Scan for the cell matching the given text and deliver its [x, y] coordinate at center. 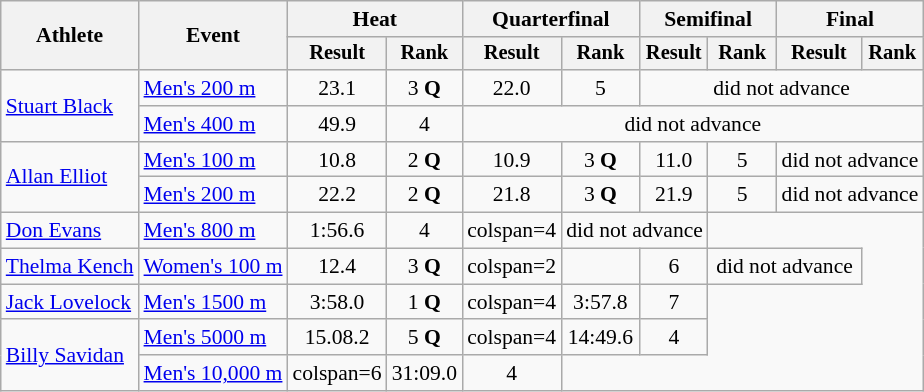
Thelma Kench [70, 267]
Quarterfinal [551, 19]
Men's 5000 m [214, 338]
12.4 [338, 267]
Billy Savidan [70, 356]
colspan=2 [512, 267]
15.08.2 [338, 338]
11.0 [674, 160]
Semifinal [708, 19]
14:49.6 [600, 338]
3:58.0 [338, 302]
Athlete [70, 36]
colspan=6 [338, 373]
Heat [376, 19]
1 Q [424, 302]
23.1 [338, 88]
Women's 100 m [214, 267]
22.0 [512, 88]
1:56.6 [338, 231]
Men's 1500 m [214, 302]
22.2 [338, 195]
31:09.0 [424, 373]
Men's 10,000 m [214, 373]
5 Q [424, 338]
49.9 [338, 124]
Final [850, 19]
6 [674, 267]
Event [214, 36]
Jack Lovelock [70, 302]
10.9 [512, 160]
Don Evans [70, 231]
Men's 100 m [214, 160]
Allan Elliot [70, 178]
Men's 400 m [214, 124]
21.9 [674, 195]
Men's 800 m [214, 231]
Stuart Black [70, 106]
21.8 [512, 195]
3:57.8 [600, 302]
10.8 [338, 160]
7 [674, 302]
